Scan for the cell matching the given text and deliver its [X, Y] coordinate at center. 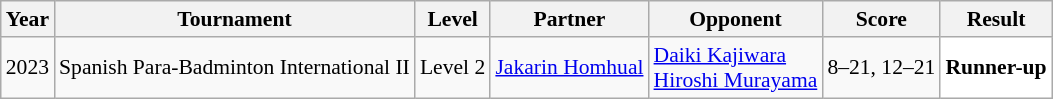
8–21, 12–21 [881, 68]
Year [28, 19]
Opponent [736, 19]
Daiki Kajiwara Hiroshi Murayama [736, 68]
Spanish Para-Badminton International II [234, 68]
Score [881, 19]
Runner-up [996, 68]
Jakarin Homhual [569, 68]
2023 [28, 68]
Level 2 [452, 68]
Result [996, 19]
Partner [569, 19]
Tournament [234, 19]
Level [452, 19]
